Identify which cell holds the provided text, then report its (X, Y) central coordinate. 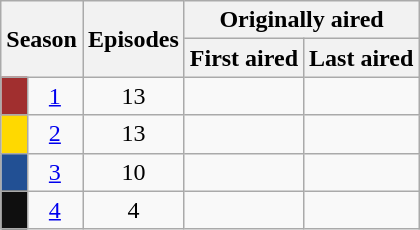
Episodes (133, 39)
Last aired (362, 58)
Originally aired (302, 20)
Season (42, 39)
3 (54, 172)
First aired (244, 58)
2 (54, 134)
1 (54, 96)
10 (133, 172)
